For the text-containing cell, return its midpoint in [x, y] coordinate format. 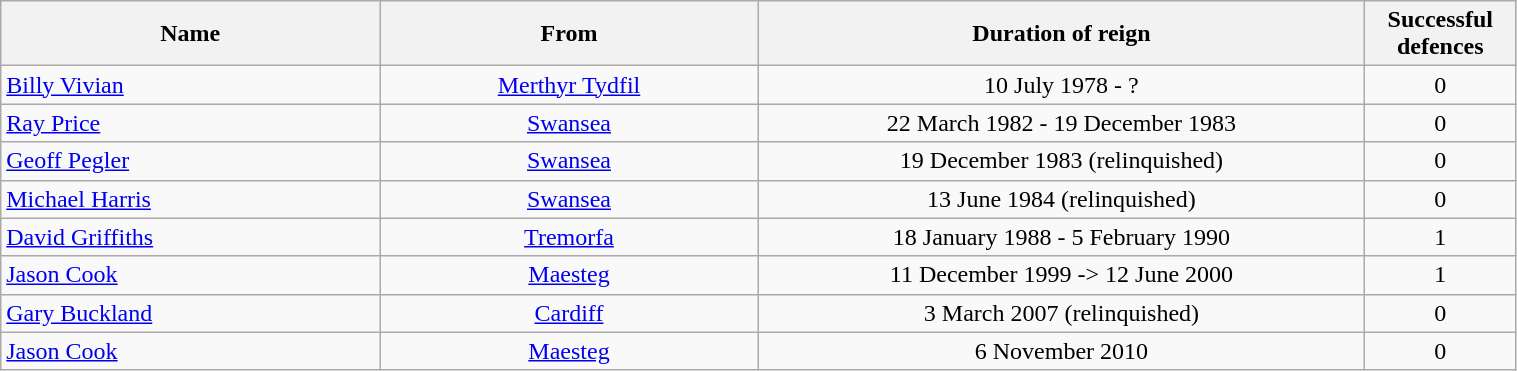
Geoff Pegler [190, 161]
13 June 1984 (relinquished) [1061, 199]
3 March 2007 (relinquished) [1061, 313]
19 December 1983 (relinquished) [1061, 161]
Billy Vivian [190, 85]
Tremorfa [570, 237]
22 March 1982 - 19 December 1983 [1061, 123]
Merthyr Tydfil [570, 85]
David Griffiths [190, 237]
Name [190, 34]
10 July 1978 - ? [1061, 85]
Michael Harris [190, 199]
6 November 2010 [1061, 351]
From [570, 34]
11 December 1999 -> 12 June 2000 [1061, 275]
18 January 1988 - 5 February 1990 [1061, 237]
Cardiff [570, 313]
Successful defences [1440, 34]
Duration of reign [1061, 34]
Ray Price [190, 123]
Gary Buckland [190, 313]
